Capture the cell that displays the provided text and extract its (x, y) central coordinate. 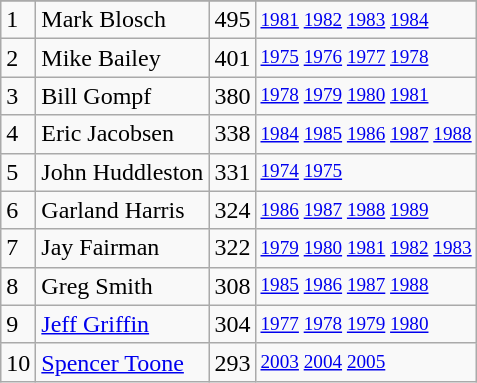
7 (18, 248)
Mike Bailey (122, 58)
3 (18, 96)
495 (232, 20)
Garland Harris (122, 210)
4 (18, 134)
1977 1978 1979 1980 (366, 324)
9 (18, 324)
Spencer Toone (122, 362)
338 (232, 134)
380 (232, 96)
1974 1975 (366, 172)
5 (18, 172)
324 (232, 210)
331 (232, 172)
1979 1980 1981 1982 1983 (366, 248)
Jeff Griffin (122, 324)
308 (232, 286)
1978 1979 1980 1981 (366, 96)
1981 1982 1983 1984 (366, 20)
401 (232, 58)
Mark Blosch (122, 20)
1985 1986 1987 1988 (366, 286)
2 (18, 58)
Jay Fairman (122, 248)
1975 1976 1977 1978 (366, 58)
Bill Gompf (122, 96)
10 (18, 362)
Greg Smith (122, 286)
293 (232, 362)
1 (18, 20)
John Huddleston (122, 172)
2003 2004 2005 (366, 362)
Eric Jacobsen (122, 134)
8 (18, 286)
304 (232, 324)
322 (232, 248)
1984 1985 1986 1987 1988 (366, 134)
6 (18, 210)
1986 1987 1988 1989 (366, 210)
